For the text-containing cell, return its midpoint in (x, y) coordinate format. 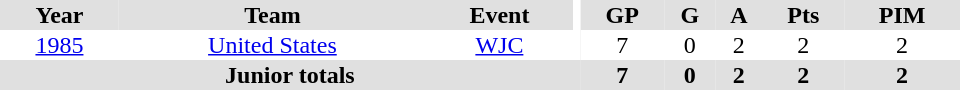
Junior totals (290, 75)
Team (272, 15)
WJC (500, 45)
GP (622, 15)
PIM (902, 15)
United States (272, 45)
G (690, 15)
Event (500, 15)
Pts (804, 15)
Year (60, 15)
A (738, 15)
1985 (60, 45)
